Return [X, Y] of the center of cell containing provided text 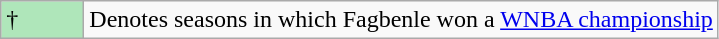
Denotes seasons in which Fagbenle won a WNBA championship [402, 20]
† [42, 20]
